Identify which cell holds the provided text, then report its (x, y) central coordinate. 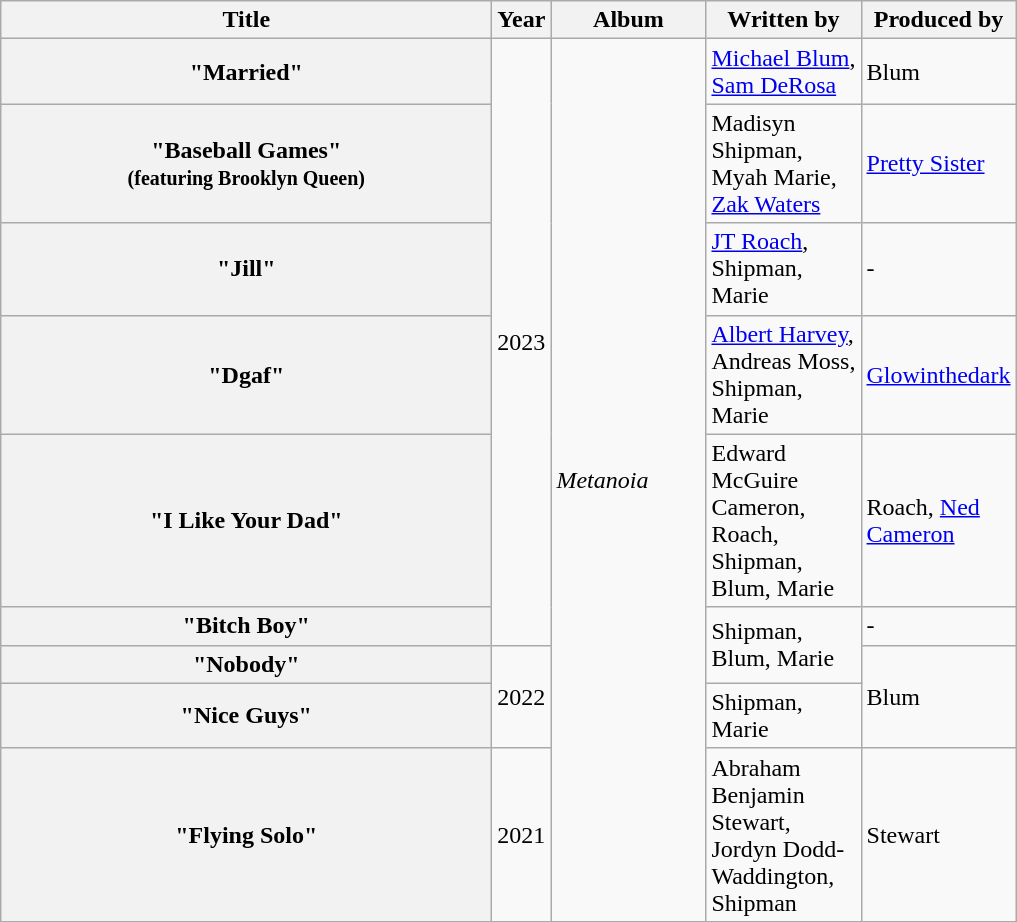
"Bitch Boy" (246, 626)
Roach, Ned Cameron (938, 520)
Albert Harvey, Andreas Moss, Shipman, Marie (784, 374)
Album (628, 20)
Metanoia (628, 480)
Shipman, Blum, Marie (784, 645)
JT Roach, Shipman, Marie (784, 269)
Glowinthedark (938, 374)
"Married" (246, 72)
Abraham Benjamin Stewart, Jordyn Dodd-Waddington, Shipman (784, 834)
"Baseball Games"(featuring Brooklyn Queen) (246, 164)
2022 (522, 696)
"I Like Your Dad" (246, 520)
Madisyn Shipman, Myah Marie, Zak Waters (784, 164)
Produced by (938, 20)
Pretty Sister (938, 164)
"Nice Guys" (246, 716)
"Dgaf" (246, 374)
"Flying Solo" (246, 834)
Title (246, 20)
Written by (784, 20)
Shipman, Marie (784, 716)
Year (522, 20)
2021 (522, 834)
"Nobody" (246, 664)
2023 (522, 342)
Michael Blum, Sam DeRosa (784, 72)
Stewart (938, 834)
"Jill" (246, 269)
Edward McGuire Cameron, Roach, Shipman, Blum, Marie (784, 520)
